Pinpoint the cell where the given text exists, returning its [x, y] midpoint coordinate. 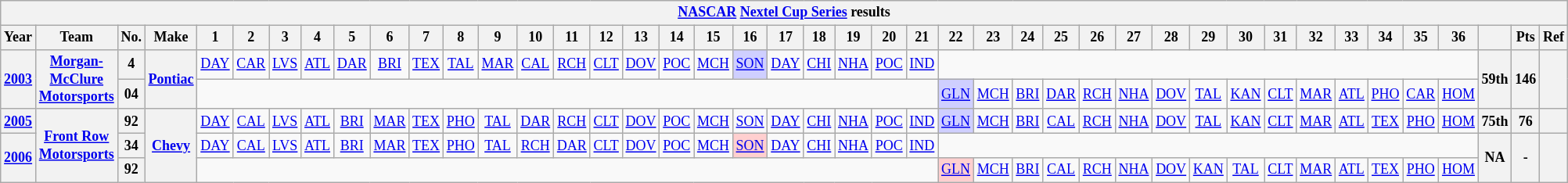
5 [352, 38]
18 [819, 38]
Front Row Motorsports [77, 145]
36 [1458, 38]
1 [215, 38]
11 [571, 38]
NASCAR Nextel Cup Series results [784, 13]
59th [1494, 79]
9 [498, 38]
26 [1097, 38]
Make [171, 38]
Chevy [171, 145]
24 [1028, 38]
16 [750, 38]
2003 [19, 79]
Pts [1526, 38]
6 [390, 38]
32 [1316, 38]
15 [714, 38]
76 [1526, 120]
12 [606, 38]
28 [1171, 38]
NA [1494, 157]
- [1526, 157]
2005 [19, 120]
22 [956, 38]
Ref [1554, 38]
27 [1134, 38]
2 [251, 38]
Pontiac [171, 79]
Morgan-McClure Motorsports [77, 79]
23 [993, 38]
31 [1280, 38]
20 [889, 38]
Team [77, 38]
33 [1352, 38]
3 [285, 38]
10 [535, 38]
2006 [19, 157]
Year [19, 38]
7 [426, 38]
146 [1526, 79]
30 [1246, 38]
13 [641, 38]
No. [131, 38]
19 [854, 38]
75th [1494, 120]
35 [1421, 38]
17 [786, 38]
21 [922, 38]
25 [1061, 38]
14 [677, 38]
04 [131, 94]
29 [1208, 38]
8 [460, 38]
